Determine the [X, Y] coordinate at the center of the cell enclosing the given text.  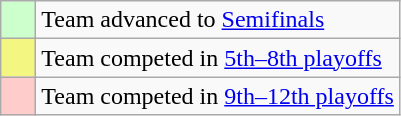
Team competed in 9th–12th playoffs [218, 96]
Team advanced to Semifinals [218, 20]
Team competed in 5th–8th playoffs [218, 58]
